Extract the (x, y) coordinate from the center of the cell holding the provided text.  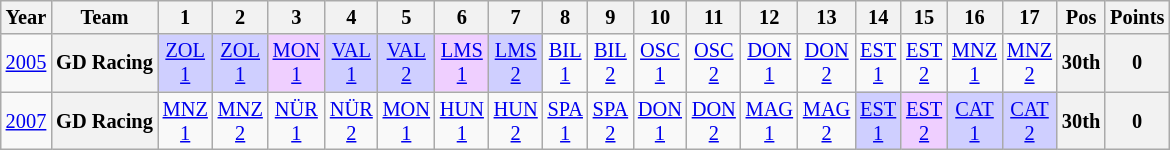
CAT1 (974, 121)
2 (240, 17)
1 (186, 17)
LMS2 (516, 63)
10 (660, 17)
CAT2 (1030, 121)
16 (974, 17)
4 (352, 17)
HUN1 (462, 121)
Year (26, 17)
VAL1 (352, 63)
HUN2 (516, 121)
NÜR1 (296, 121)
6 (462, 17)
MAG1 (770, 121)
11 (714, 17)
2005 (26, 63)
VAL2 (406, 63)
Team (104, 17)
15 (924, 17)
2007 (26, 121)
12 (770, 17)
SPA1 (566, 121)
3 (296, 17)
SPA2 (610, 121)
14 (878, 17)
OSC1 (660, 63)
13 (826, 17)
Pos (1081, 17)
8 (566, 17)
MAG2 (826, 121)
BIL1 (566, 63)
7 (516, 17)
LMS1 (462, 63)
5 (406, 17)
Points (1137, 17)
9 (610, 17)
NÜR2 (352, 121)
BIL2 (610, 63)
OSC2 (714, 63)
17 (1030, 17)
